From the cell containing the given text, extract its center point as [X, Y] coordinate. 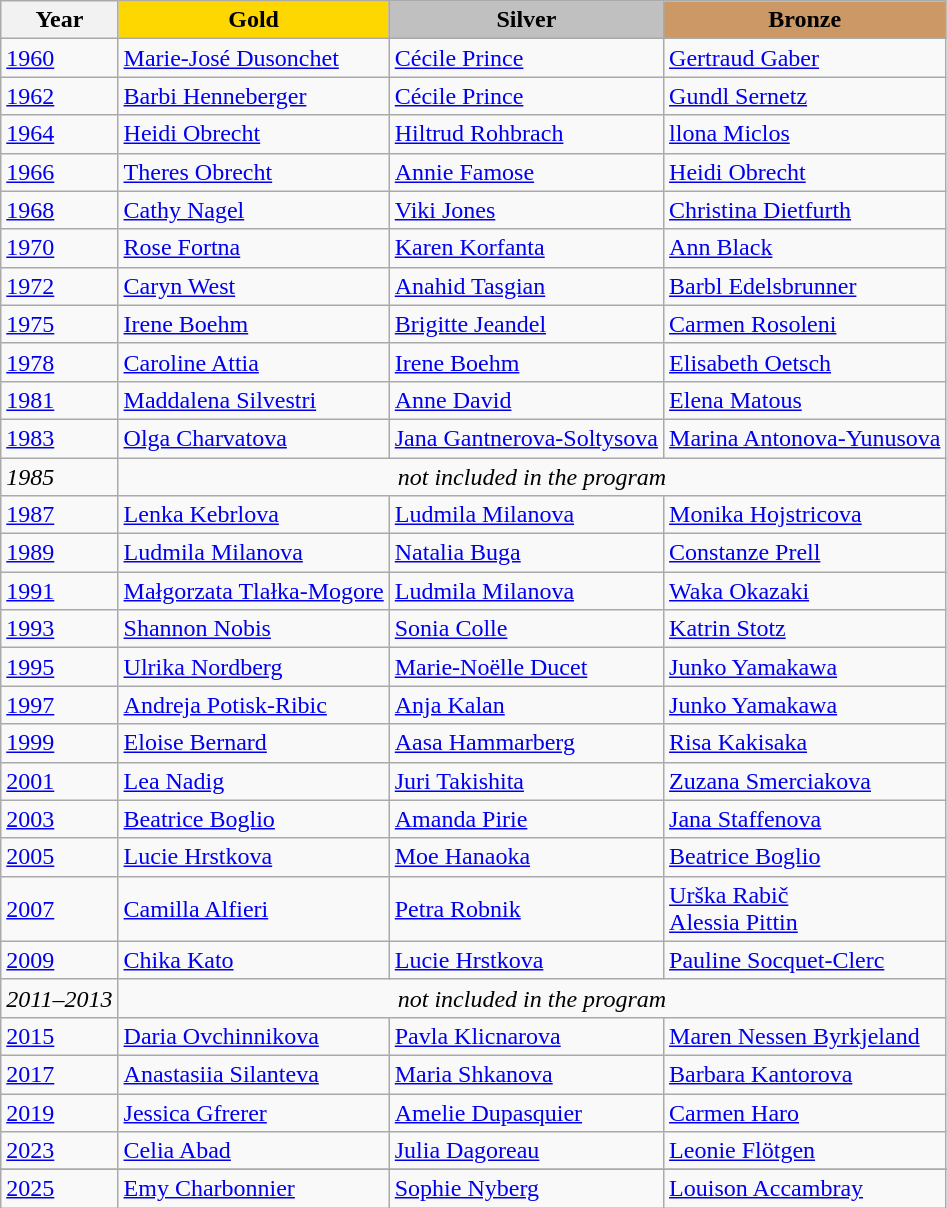
Sonia Colle [526, 629]
Natalia Buga [526, 553]
Amelie Dupasquier [526, 1113]
1972 [60, 286]
Anahid Tasgian [526, 286]
Annie Famose [526, 172]
Silver [526, 20]
Karen Korfanta [526, 248]
Jessica Gfrerer [254, 1113]
Moe Hanaoka [526, 857]
1985 [60, 477]
Gertraud Gaber [805, 58]
Risa Kakisaka [805, 743]
1964 [60, 134]
Barbl Edelsbrunner [805, 286]
1975 [60, 324]
Viki Jones [526, 210]
Celia Abad [254, 1151]
1966 [60, 172]
1991 [60, 591]
Juri Takishita [526, 781]
Urška Rabič Alessia Pittin [805, 908]
1968 [60, 210]
Petra Robnik [526, 908]
2007 [60, 908]
Maria Shkanova [526, 1074]
Bronze [805, 20]
Waka Okazaki [805, 591]
2003 [60, 819]
Daria Ovchinnikova [254, 1036]
2001 [60, 781]
Jana Gantnerova-Soltysova [526, 438]
Rose Fortna [254, 248]
Constanze Prell [805, 553]
Theres Obrecht [254, 172]
1997 [60, 705]
Camilla Alfieri [254, 908]
1993 [60, 629]
2017 [60, 1074]
2025 [60, 1189]
Gold [254, 20]
llona Miclos [805, 134]
Lea Nadig [254, 781]
1960 [60, 58]
Maddalena Silvestri [254, 400]
Caroline Attia [254, 362]
Zuzana Smerciakova [805, 781]
Olga Charvatova [254, 438]
Elisabeth Oetsch [805, 362]
Barbi Henneberger [254, 96]
Elena Matous [805, 400]
Katrin Stotz [805, 629]
Andreja Potisk-Ribic [254, 705]
Hiltrud Rohbrach [526, 134]
Carmen Rosoleni [805, 324]
2015 [60, 1036]
Brigitte Jeandel [526, 324]
1978 [60, 362]
Sophie Nyberg [526, 1189]
Amanda Pirie [526, 819]
Louison Accambray [805, 1189]
2023 [60, 1151]
Pavla Klicnarova [526, 1036]
Leonie Flötgen [805, 1151]
Ann Black [805, 248]
Chika Kato [254, 960]
1999 [60, 743]
Julia Dagoreau [526, 1151]
Ulrika Nordberg [254, 667]
1970 [60, 248]
Caryn West [254, 286]
2005 [60, 857]
Carmen Haro [805, 1113]
Marie-José Dusonchet [254, 58]
Monika Hojstricova [805, 515]
1962 [60, 96]
1987 [60, 515]
Emy Charbonnier [254, 1189]
Shannon Nobis [254, 629]
Christina Dietfurth [805, 210]
1983 [60, 438]
Pauline Socquet-Clerc [805, 960]
Małgorzata Tlałka-Mogore [254, 591]
1981 [60, 400]
Jana Staffenova [805, 819]
Anja Kalan [526, 705]
Barbara Kantorova [805, 1074]
Year [60, 20]
Aasa Hammarberg [526, 743]
Gundl Sernetz [805, 96]
Lenka Kebrlova [254, 515]
Cathy Nagel [254, 210]
2009 [60, 960]
Marie-Noëlle Ducet [526, 667]
2019 [60, 1113]
Eloise Bernard [254, 743]
2011–2013 [60, 998]
Marina Antonova-Yunusova [805, 438]
Anne David [526, 400]
Maren Nessen Byrkjeland [805, 1036]
Anastasiia Silanteva [254, 1074]
1995 [60, 667]
1989 [60, 553]
